Provide the [X, Y] coordinate of the cell's center where the given text is located.  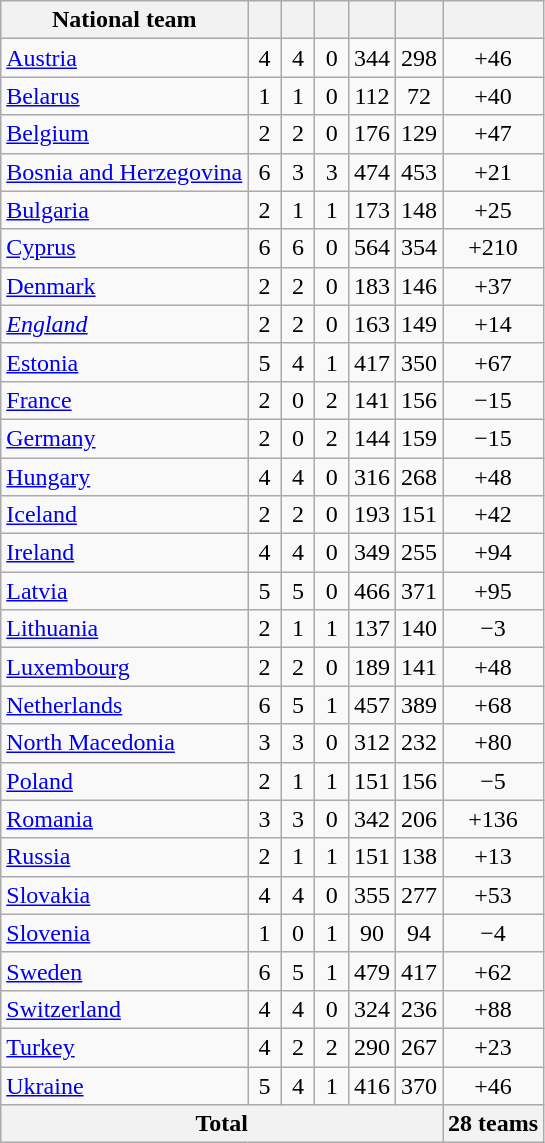
466 [372, 591]
28 teams [494, 1124]
Sweden [124, 971]
277 [418, 895]
+42 [494, 515]
Romania [124, 819]
290 [372, 1047]
Luxembourg [124, 667]
Hungary [124, 477]
+40 [494, 96]
Iceland [124, 515]
+67 [494, 362]
350 [418, 362]
90 [372, 933]
+136 [494, 819]
354 [418, 248]
298 [418, 58]
474 [372, 172]
+13 [494, 857]
−3 [494, 629]
163 [372, 324]
Lithuania [124, 629]
159 [418, 438]
−5 [494, 781]
+80 [494, 743]
Belarus [124, 96]
Turkey [124, 1047]
268 [418, 477]
+23 [494, 1047]
255 [418, 553]
+37 [494, 286]
Slovakia [124, 895]
+210 [494, 248]
Netherlands [124, 705]
349 [372, 553]
146 [418, 286]
267 [418, 1047]
Estonia [124, 362]
+14 [494, 324]
324 [372, 1009]
+21 [494, 172]
Slovenia [124, 933]
Poland [124, 781]
189 [372, 667]
Cyprus [124, 248]
England [124, 324]
236 [418, 1009]
342 [372, 819]
94 [418, 933]
316 [372, 477]
Ukraine [124, 1085]
232 [418, 743]
176 [372, 134]
112 [372, 96]
+47 [494, 134]
416 [372, 1085]
183 [372, 286]
+88 [494, 1009]
355 [372, 895]
Austria [124, 58]
+68 [494, 705]
140 [418, 629]
206 [418, 819]
−4 [494, 933]
453 [418, 172]
138 [418, 857]
129 [418, 134]
389 [418, 705]
National team [124, 20]
564 [372, 248]
+95 [494, 591]
+94 [494, 553]
Denmark [124, 286]
173 [372, 210]
137 [372, 629]
72 [418, 96]
371 [418, 591]
France [124, 400]
+25 [494, 210]
370 [418, 1085]
148 [418, 210]
Germany [124, 438]
Latvia [124, 591]
Total [222, 1124]
144 [372, 438]
North Macedonia [124, 743]
Belgium [124, 134]
479 [372, 971]
312 [372, 743]
Russia [124, 857]
Switzerland [124, 1009]
+62 [494, 971]
+53 [494, 895]
193 [372, 515]
Bulgaria [124, 210]
Bosnia and Herzegovina [124, 172]
149 [418, 324]
344 [372, 58]
457 [372, 705]
Ireland [124, 553]
